Return the (x, y) coordinate for the center point of the cell that contains the specified text.  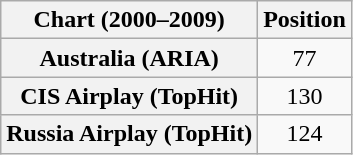
77 (305, 58)
124 (305, 134)
Russia Airplay (TopHit) (130, 134)
Australia (ARIA) (130, 58)
CIS Airplay (TopHit) (130, 96)
130 (305, 96)
Position (305, 20)
Chart (2000–2009) (130, 20)
